Determine the (x, y) coordinate at the center of the cell enclosing the given text.  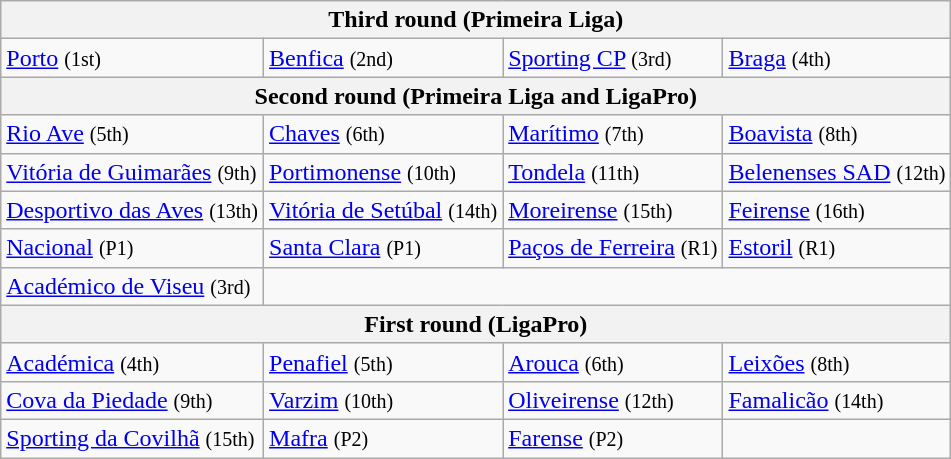
Braga (4th) (837, 58)
Second round (Primeira Liga and LigaPro) (476, 96)
Sporting CP (3rd) (613, 58)
Académico de Viseu (3rd) (132, 286)
Desportivo das Aves (13th) (132, 210)
Chaves (6th) (384, 134)
Penafiel (5th) (384, 362)
Benfica (2nd) (384, 58)
Vitória de Setúbal (14th) (384, 210)
Leixões (8th) (837, 362)
Sporting da Covilhã (15th) (132, 438)
Famalicão (14th) (837, 400)
Feirense (16th) (837, 210)
Farense (P2) (613, 438)
Third round (Primeira Liga) (476, 20)
Nacional (P1) (132, 248)
Académica (4th) (132, 362)
First round (LigaPro) (476, 324)
Porto (1st) (132, 58)
Portimonense (10th) (384, 172)
Santa Clara (P1) (384, 248)
Tondela (11th) (613, 172)
Vitória de Guimarães (9th) (132, 172)
Mafra (P2) (384, 438)
Varzim (10th) (384, 400)
Rio Ave (5th) (132, 134)
Moreirense (15th) (613, 210)
Arouca (6th) (613, 362)
Boavista (8th) (837, 134)
Belenenses SAD (12th) (837, 172)
Marítimo (7th) (613, 134)
Oliveirense (12th) (613, 400)
Paços de Ferreira (R1) (613, 248)
Estoril (R1) (837, 248)
Cova da Piedade (9th) (132, 400)
